Determine the (x, y) coordinate at the center of the cell enclosing the given text.  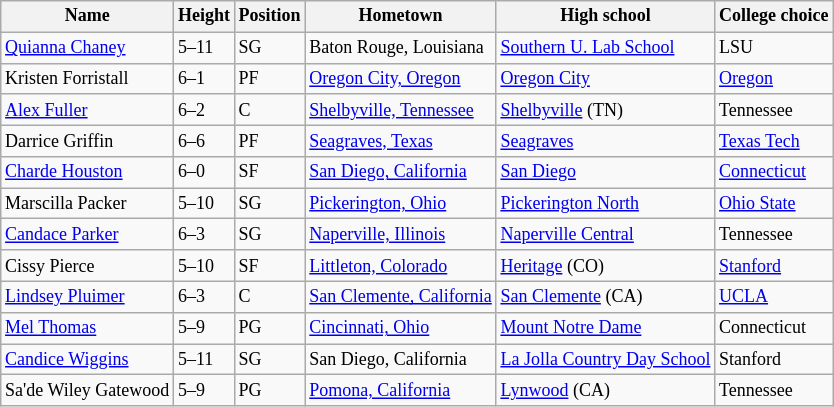
La Jolla Country Day School (606, 360)
Marscilla Packer (88, 204)
Name (88, 16)
LSU (774, 48)
Oregon City (606, 78)
Kristen Forristall (88, 78)
Texas Tech (774, 140)
San Clemente (CA) (606, 296)
Position (270, 16)
Quianna Chaney (88, 48)
Charde Houston (88, 172)
6–1 (204, 78)
6–6 (204, 140)
Hometown (400, 16)
College choice (774, 16)
Littleton, Colorado (400, 266)
Cissy Pierce (88, 266)
Pomona, California (400, 390)
Candace Parker (88, 234)
High school (606, 16)
6–0 (204, 172)
Mount Notre Dame (606, 328)
Lynwood (CA) (606, 390)
Oregon City, Oregon (400, 78)
Heritage (CO) (606, 266)
San Diego (606, 172)
Darrice Griffin (88, 140)
UCLA (774, 296)
Shelbyville (TN) (606, 110)
Height (204, 16)
Southern U. Lab School (606, 48)
Naperville Central (606, 234)
Pickerington, Ohio (400, 204)
6–2 (204, 110)
Mel Thomas (88, 328)
Seagraves (606, 140)
Baton Rouge, Louisiana (400, 48)
Lindsey Pluimer (88, 296)
Pickerington North (606, 204)
Seagraves, Texas (400, 140)
Alex Fuller (88, 110)
Sa'de Wiley Gatewood (88, 390)
Candice Wiggins (88, 360)
San Clemente, California (400, 296)
Ohio State (774, 204)
Naperville, Illinois (400, 234)
Oregon (774, 78)
Cincinnati, Ohio (400, 328)
Shelbyville, Tennessee (400, 110)
